Capture the cell that displays the provided text and extract its (X, Y) central coordinate. 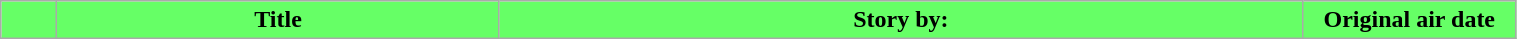
Title (278, 20)
Original air date (1409, 20)
Story by: (900, 20)
